Search for the cell housing the specified text and yield its (X, Y) center coordinate. 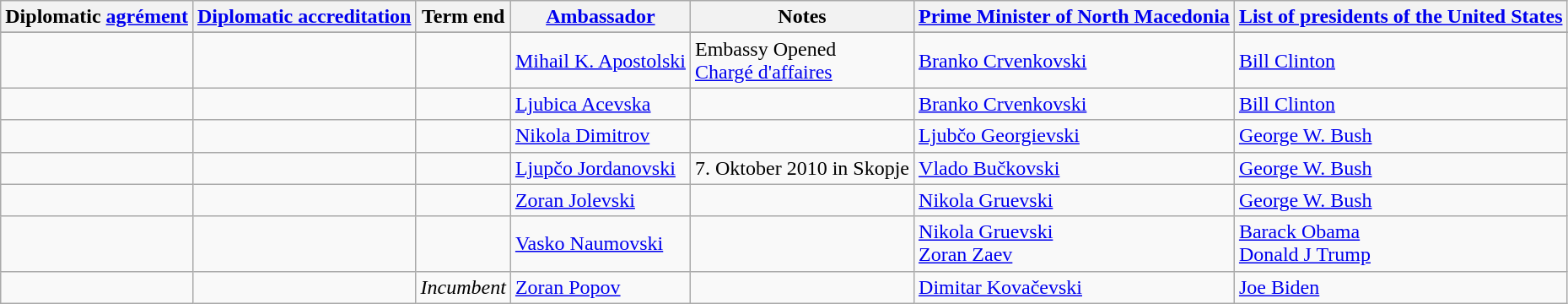
Zoran Jolevski (601, 200)
Notes (801, 17)
Zoran Popov (601, 287)
Embassy OpenedChargé d'affaires (801, 61)
Vlado Bučkovski (1075, 168)
Nikola Gruevski Zoran Zaev (1075, 243)
Mihail K. Apostolski (601, 61)
Diplomatic agrément (97, 17)
Vasko Naumovski (601, 243)
Joe Biden (1400, 287)
7. Oktober 2010 in Skopje (801, 168)
Incumbent (463, 287)
Prime Minister of North Macedonia (1075, 17)
Term end (463, 17)
Ljubčo Georgievski (1075, 136)
Barack Obama Donald J Trump (1400, 243)
Diplomatic accreditation (304, 17)
Nikola Dimitrov (601, 136)
Dimitar Kovačevski (1075, 287)
Ljupčo Jordanovski (601, 168)
Ambassador (601, 17)
Nikola Gruevski (1075, 200)
Ljubica Acevska (601, 104)
List of presidents of the United States (1400, 17)
